Identify which cell holds the provided text, then report its (X, Y) central coordinate. 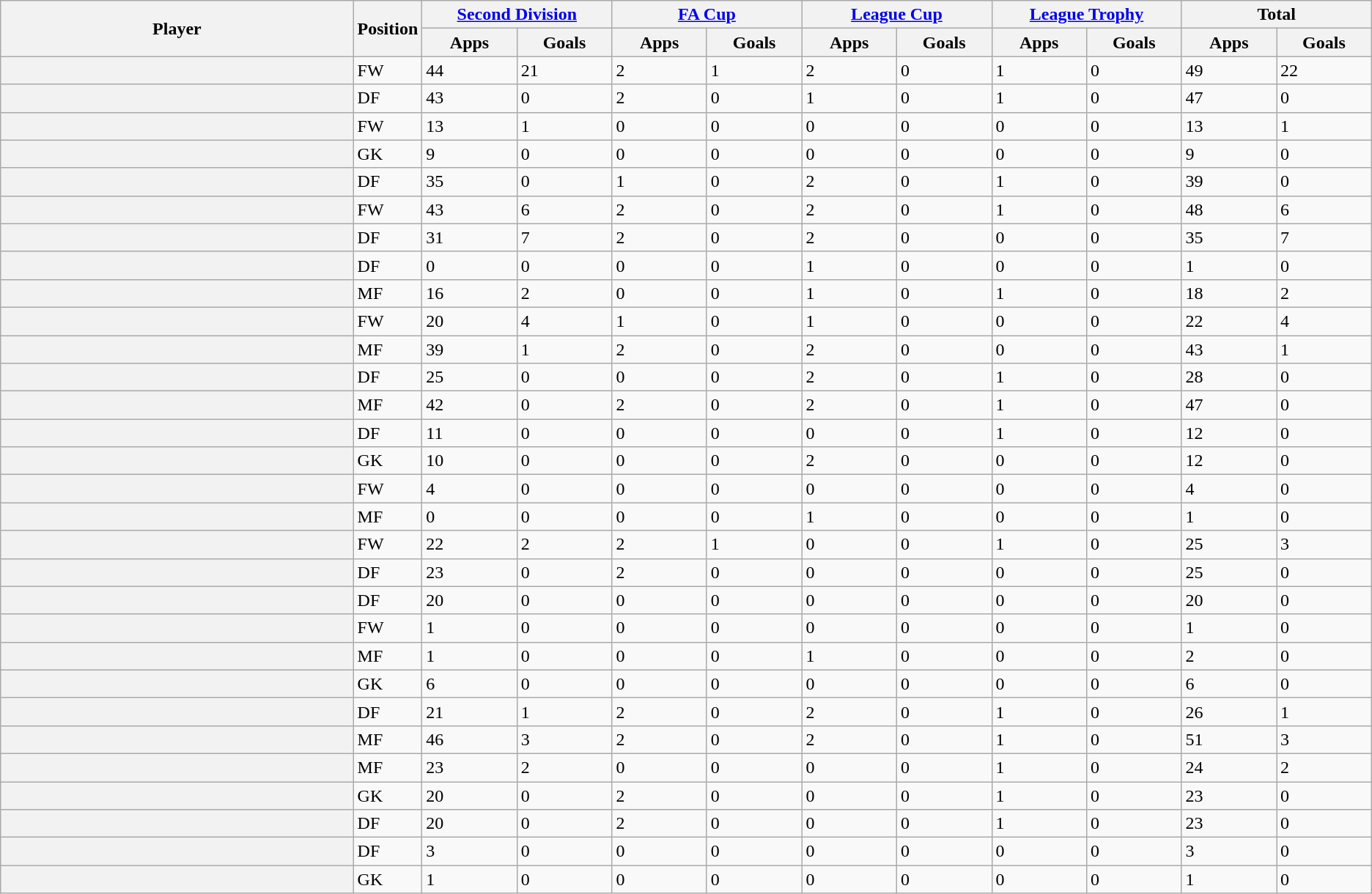
10 (469, 461)
42 (469, 405)
31 (469, 237)
Position (388, 29)
26 (1228, 712)
Player (177, 29)
18 (1228, 293)
51 (1228, 739)
48 (1228, 210)
FA Cup (707, 15)
League Trophy (1086, 15)
44 (469, 70)
16 (469, 293)
11 (469, 433)
49 (1228, 70)
24 (1228, 767)
46 (469, 739)
League Cup (897, 15)
Second Division (517, 15)
28 (1228, 377)
Total (1277, 15)
